Find where the given text appears and provide that cell's center as [X, Y] coordinate. 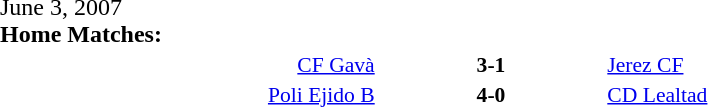
3-1 [492, 64]
